Return [X, Y] of the center of cell containing provided text 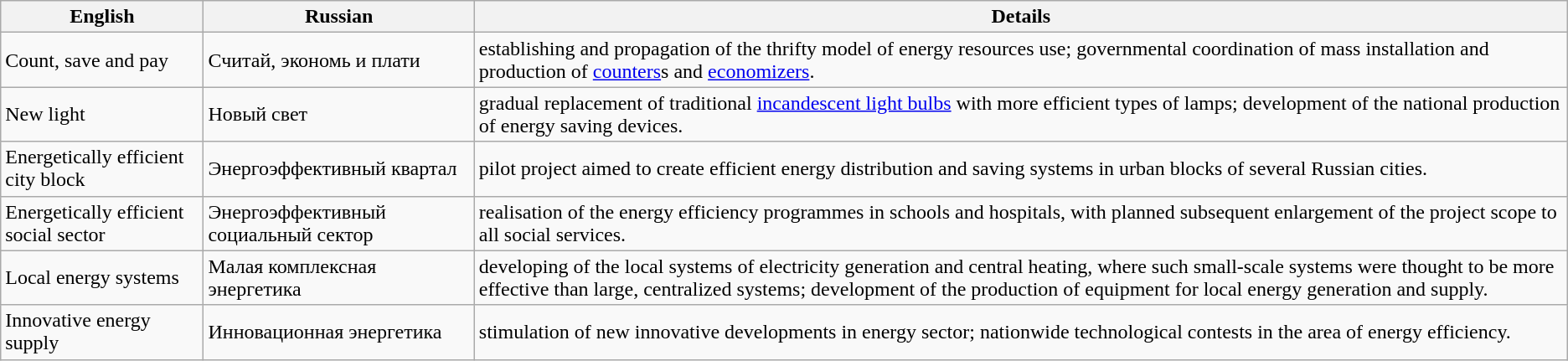
Details [1020, 17]
Энергоэффективный квартал [338, 169]
English [102, 17]
Russian [338, 17]
Считай, экономь и плати [338, 60]
Новый свет [338, 114]
stimulation of new innovative developments in energy sector; nationwide technological contests in the area of energy efficiency. [1020, 332]
Энергоэффективный социальный сектор [338, 223]
Малая комплексная энергетика [338, 278]
Инновационная энергетика [338, 332]
Energetically efficient social sector [102, 223]
New light [102, 114]
Count, save and pay [102, 60]
pilot project aimed to create efficient energy distribution and saving systems in urban blocks of several Russian cities. [1020, 169]
Energetically efficient city block [102, 169]
Local energy systems [102, 278]
Innovative energy supply [102, 332]
